Capture the cell that displays the provided text and extract its (x, y) central coordinate. 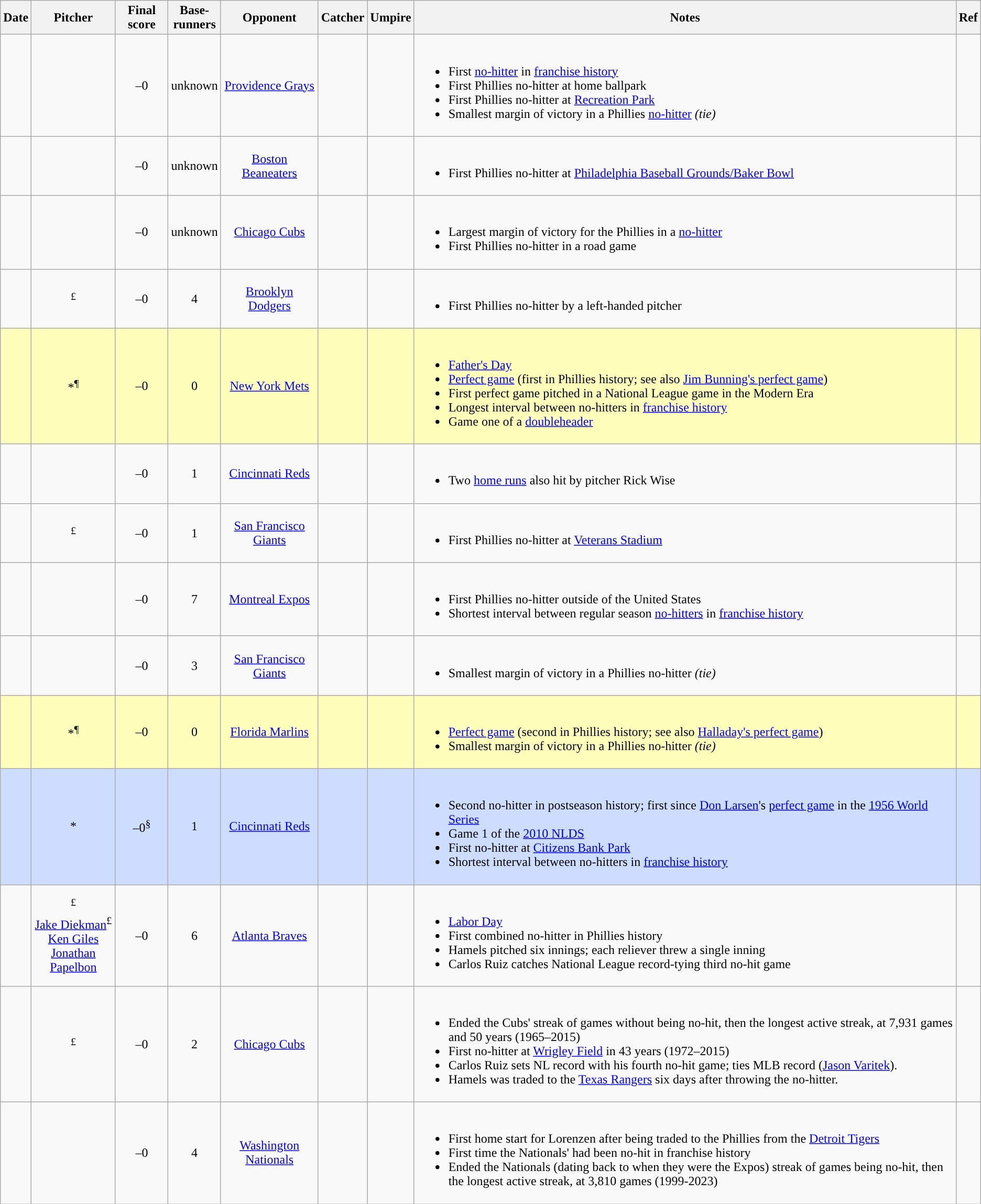
Boston Beaneaters (269, 166)
2 (194, 1044)
Perfect game (second in Phillies history; see also Halladay's perfect game)Smallest margin of victory in a Phillies no-hitter (tie) (685, 732)
Montreal Expos (269, 599)
* (73, 826)
Base-runners (194, 18)
First Phillies no-hitter by a left-handed pitcher (685, 299)
Two home runs also hit by pitcher Rick Wise (685, 474)
Catcher (343, 18)
–0§ (141, 826)
3 (194, 666)
Washington Nationals (269, 1153)
Brooklyn Dodgers (269, 299)
First Phillies no-hitter at Veterans Stadium (685, 533)
Smallest margin of victory in a Phillies no-hitter (tie) (685, 666)
Providence Grays (269, 85)
Atlanta Braves (269, 936)
Ref (968, 18)
Final score (141, 18)
Largest margin of victory for the Phillies in a no-hitterFirst Phillies no-hitter in a road game (685, 232)
Notes (685, 18)
Date (16, 18)
New York Mets (269, 386)
Umpire (391, 18)
First Phillies no-hitter at Philadelphia Baseball Grounds/Baker Bowl (685, 166)
Opponent (269, 18)
First Phillies no-hitter outside of the United StatesShortest interval between regular season no-hitters in franchise history (685, 599)
Florida Marlins (269, 732)
Pitcher (73, 18)
6 (194, 936)
7 (194, 599)
£Jake Diekman£Ken GilesJonathan Papelbon (73, 936)
